Identify which cell holds the provided text, then report its [x, y] central coordinate. 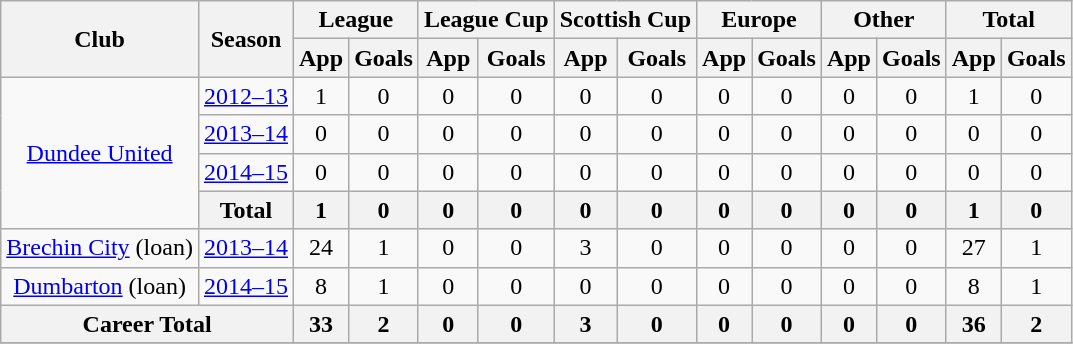
Dundee United [100, 153]
Career Total [148, 324]
Europe [760, 20]
2012–13 [246, 96]
League [356, 20]
Scottish Cup [625, 20]
Other [884, 20]
36 [974, 324]
Club [100, 39]
27 [974, 248]
24 [322, 248]
Dumbarton (loan) [100, 286]
Brechin City (loan) [100, 248]
League Cup [486, 20]
33 [322, 324]
Season [246, 39]
